Identify which cell holds the provided text, then report its [x, y] central coordinate. 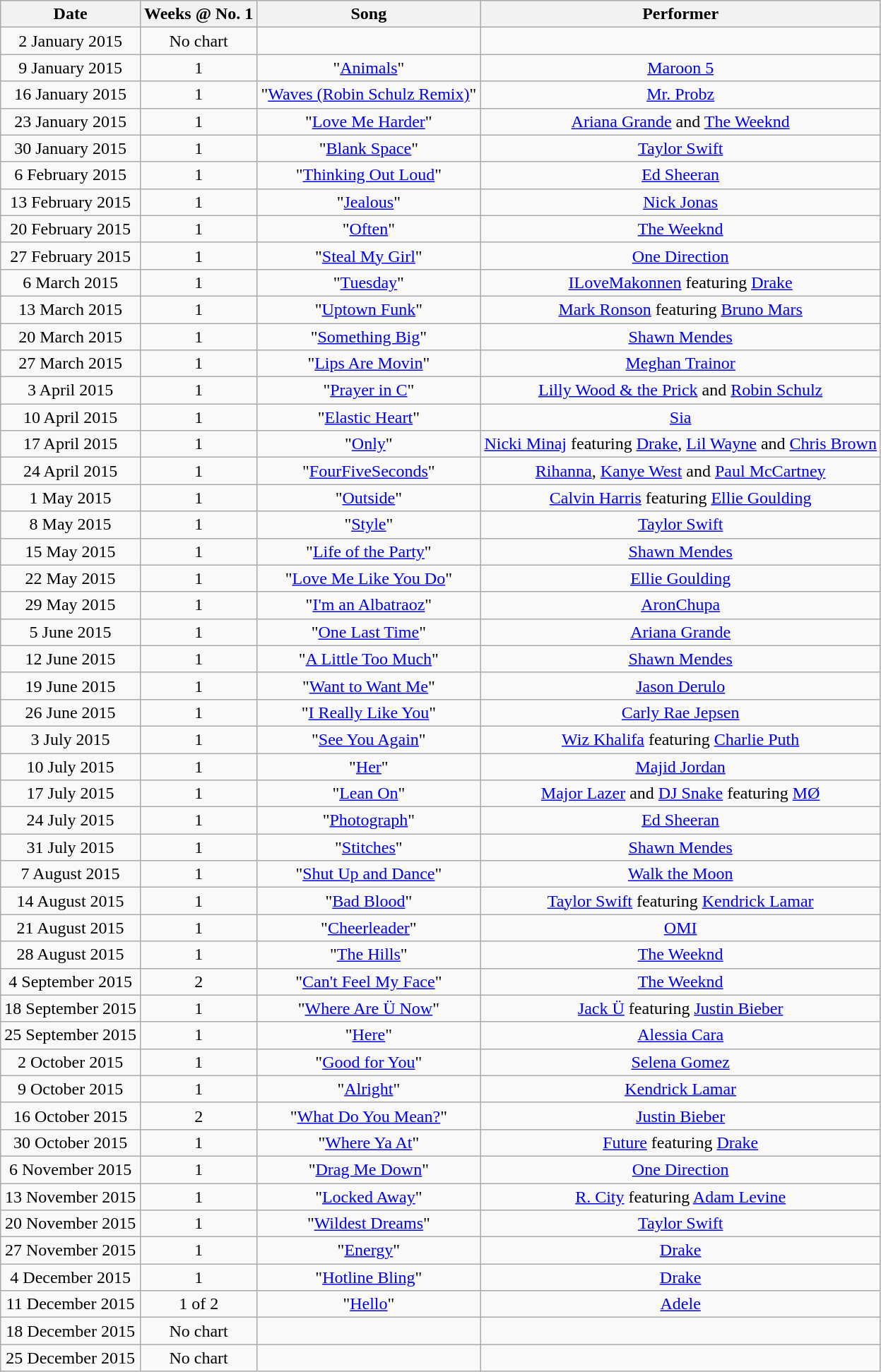
8 May 2015 [71, 525]
Lilly Wood & the Prick and Robin Schulz [681, 390]
3 July 2015 [71, 739]
Calvin Harris featuring Ellie Goulding [681, 498]
25 September 2015 [71, 1035]
1 of 2 [198, 1304]
Nick Jonas [681, 202]
30 January 2015 [71, 148]
"Good for You" [369, 1062]
"Jealous" [369, 202]
27 February 2015 [71, 256]
"I'm an Albatraoz" [369, 605]
17 April 2015 [71, 444]
Carly Rae Jepsen [681, 712]
2 October 2015 [71, 1062]
"Shut Up and Dance" [369, 874]
Taylor Swift featuring Kendrick Lamar [681, 901]
7 August 2015 [71, 874]
Ariana Grande [681, 632]
4 December 2015 [71, 1277]
19 June 2015 [71, 686]
"Steal My Girl" [369, 256]
18 December 2015 [71, 1331]
"Drag Me Down" [369, 1169]
"Style" [369, 525]
"Where Ya At" [369, 1143]
"Here" [369, 1035]
Walk the Moon [681, 874]
Mark Ronson featuring Bruno Mars [681, 309]
25 December 2015 [71, 1358]
Wiz Khalifa featuring Charlie Puth [681, 739]
Kendrick Lamar [681, 1089]
"Thinking Out Loud" [369, 175]
15 May 2015 [71, 551]
14 August 2015 [71, 901]
"Stitches" [369, 847]
1 May 2015 [71, 498]
29 May 2015 [71, 605]
20 November 2015 [71, 1224]
"Blank Space" [369, 148]
9 January 2015 [71, 68]
"Alright" [369, 1089]
16 October 2015 [71, 1116]
Adele [681, 1304]
"Hotline Bling" [369, 1277]
"Often" [369, 229]
"Where Are Ü Now" [369, 1008]
26 June 2015 [71, 712]
Sia [681, 417]
"Bad Blood" [369, 901]
R. City featuring Adam Levine [681, 1197]
"Uptown Funk" [369, 309]
Ariana Grande and The Weeknd [681, 121]
30 October 2015 [71, 1143]
Justin Bieber [681, 1116]
Majid Jordan [681, 766]
"Tuesday" [369, 282]
31 July 2015 [71, 847]
Meghan Trainor [681, 364]
11 December 2015 [71, 1304]
9 October 2015 [71, 1089]
17 July 2015 [71, 794]
16 January 2015 [71, 95]
"Photograph" [369, 821]
6 November 2015 [71, 1169]
"The Hills" [369, 955]
Rihanna, Kanye West and Paul McCartney [681, 471]
27 November 2015 [71, 1251]
"What Do You Mean?" [369, 1116]
6 February 2015 [71, 175]
Alessia Cara [681, 1035]
12 June 2015 [71, 659]
5 June 2015 [71, 632]
"Love Me Harder" [369, 121]
22 May 2015 [71, 578]
OMI [681, 928]
"Her" [369, 766]
Date [71, 14]
3 April 2015 [71, 390]
"Life of the Party" [369, 551]
Nicki Minaj featuring Drake, Lil Wayne and Chris Brown [681, 444]
Jason Derulo [681, 686]
Mr. Probz [681, 95]
13 March 2015 [71, 309]
"Want to Want Me" [369, 686]
24 July 2015 [71, 821]
6 March 2015 [71, 282]
"Only" [369, 444]
24 April 2015 [71, 471]
13 November 2015 [71, 1197]
AronChupa [681, 605]
"Elastic Heart" [369, 417]
"Lean On" [369, 794]
10 July 2015 [71, 766]
10 April 2015 [71, 417]
"One Last Time" [369, 632]
4 September 2015 [71, 982]
28 August 2015 [71, 955]
"Prayer in C" [369, 390]
Selena Gomez [681, 1062]
"Waves (Robin Schulz Remix)" [369, 95]
"A Little Too Much" [369, 659]
21 August 2015 [71, 928]
2 January 2015 [71, 41]
20 March 2015 [71, 337]
ILoveMakonnen featuring Drake [681, 282]
Ellie Goulding [681, 578]
"Lips Are Movin" [369, 364]
"Animals" [369, 68]
Major Lazer and DJ Snake featuring MØ [681, 794]
23 January 2015 [71, 121]
Song [369, 14]
"Cheerleader" [369, 928]
"Wildest Dreams" [369, 1224]
"Energy" [369, 1251]
Weeks @ No. 1 [198, 14]
"Can't Feel My Face" [369, 982]
"I Really Like You" [369, 712]
Performer [681, 14]
20 February 2015 [71, 229]
Future featuring Drake [681, 1143]
13 February 2015 [71, 202]
"Outside" [369, 498]
18 September 2015 [71, 1008]
"FourFiveSeconds" [369, 471]
Maroon 5 [681, 68]
"See You Again" [369, 739]
"Hello" [369, 1304]
"Locked Away" [369, 1197]
"Something Big" [369, 337]
27 March 2015 [71, 364]
"Love Me Like You Do" [369, 578]
Jack Ü featuring Justin Bieber [681, 1008]
